Scan for the cell matching the given text and deliver its (X, Y) coordinate at center. 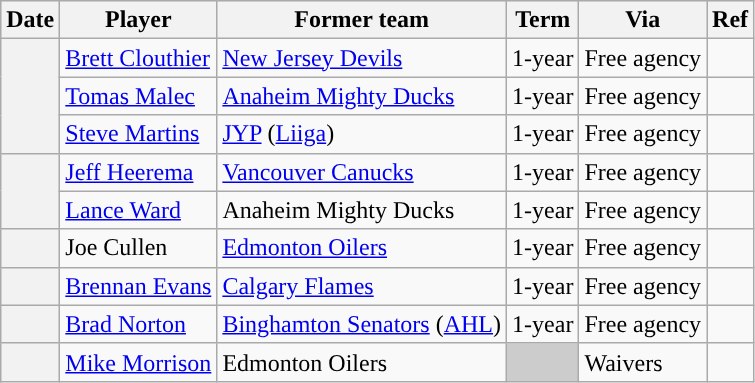
JYP (Liiga) (362, 134)
Waivers (643, 362)
Joe Cullen (138, 248)
Former team (362, 20)
Calgary Flames (362, 286)
Jeff Heerema (138, 172)
Tomas Malec (138, 96)
Brennan Evans (138, 286)
Brad Norton (138, 324)
Steve Martins (138, 134)
Mike Morrison (138, 362)
Binghamton Senators (AHL) (362, 324)
Brett Clouthier (138, 58)
Date (30, 20)
New Jersey Devils (362, 58)
Term (543, 20)
Ref (730, 20)
Via (643, 20)
Vancouver Canucks (362, 172)
Lance Ward (138, 210)
Player (138, 20)
